Provide the [x, y] coordinate of the cell's center where the given text is located.  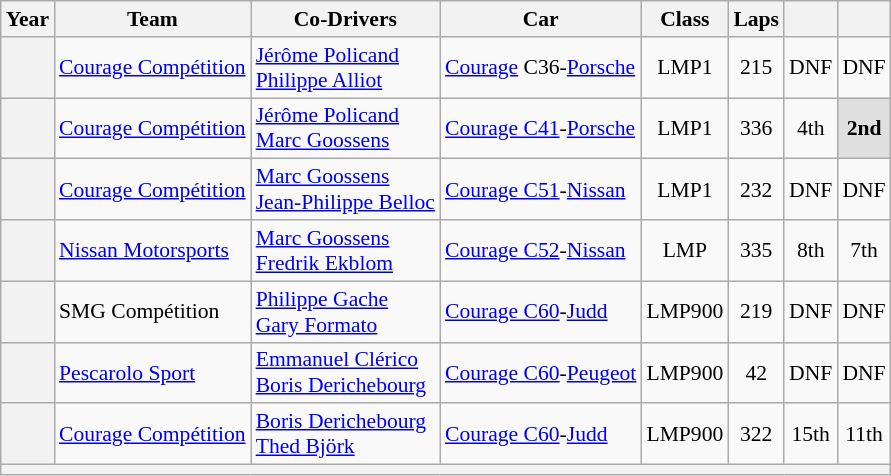
215 [756, 68]
Nissan Motorsports [152, 250]
42 [756, 372]
SMG Compétition [152, 312]
2nd [864, 128]
Marc Goossens Fredrik Ekblom [346, 250]
Class [684, 19]
Courage C41-Porsche [540, 128]
Jérôme Policand Philippe Alliot [346, 68]
219 [756, 312]
Pescarolo Sport [152, 372]
Team [152, 19]
Jérôme Policand Marc Goossens [346, 128]
8th [810, 250]
Courage C51-Nissan [540, 190]
335 [756, 250]
Courage C52-Nissan [540, 250]
Co-Drivers [346, 19]
11th [864, 434]
15th [810, 434]
Boris Derichebourg Thed Björk [346, 434]
232 [756, 190]
Philippe Gache Gary Formato [346, 312]
Courage C60-Peugeot [540, 372]
Emmanuel Clérico Boris Derichebourg [346, 372]
Year [28, 19]
Marc Goossens Jean-Philippe Belloc [346, 190]
LMP [684, 250]
7th [864, 250]
336 [756, 128]
Car [540, 19]
Courage C36-Porsche [540, 68]
4th [810, 128]
Laps [756, 19]
322 [756, 434]
